Determine the [x, y] coordinate at the center of the cell enclosing the given text.  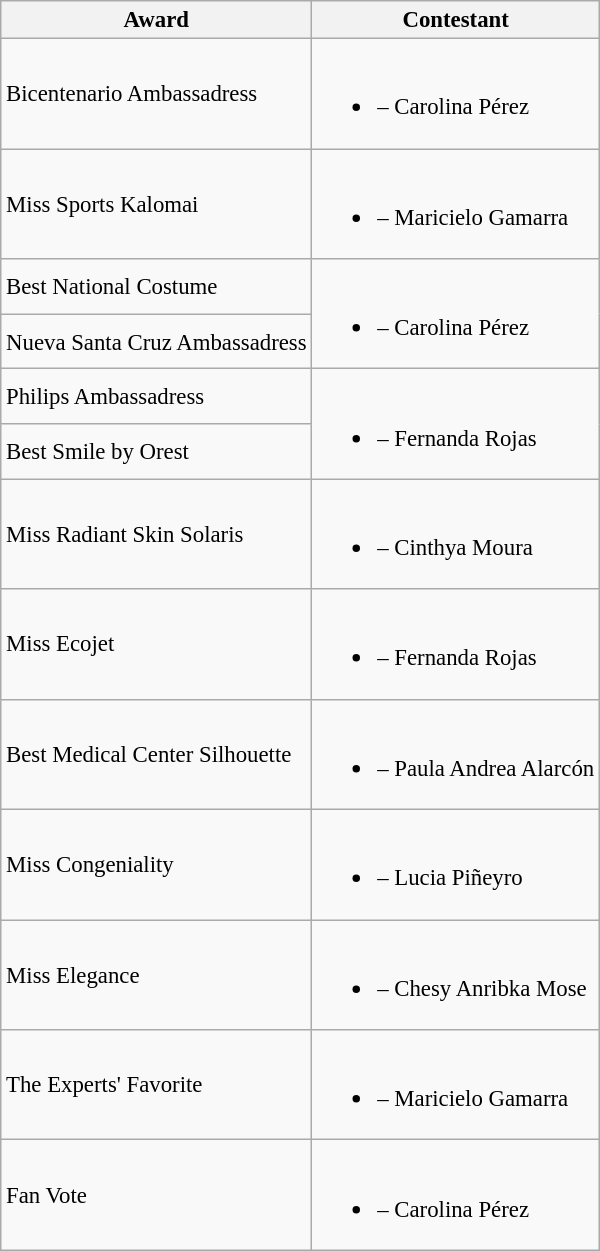
Best National Costume [156, 286]
Fan Vote [156, 1195]
Award [156, 20]
Best Smile by Orest [156, 452]
Miss Radiant Skin Solaris [156, 534]
– Cinthya Moura [456, 534]
Contestant [456, 20]
Miss Sports Kalomai [156, 204]
Best Medical Center Silhouette [156, 754]
– Paula Andrea Alarcón [456, 754]
The Experts' Favorite [156, 1085]
– Lucia Piñeyro [456, 865]
Bicentenario Ambassadress [156, 94]
Nueva Santa Cruz Ambassadress [156, 342]
Philips Ambassadress [156, 396]
Miss Elegance [156, 975]
Miss Congeniality [156, 865]
Miss Ecojet [156, 644]
– Chesy Anribka Mose [456, 975]
